Output the (x, y) coordinate of the center of the cell containing the given text.  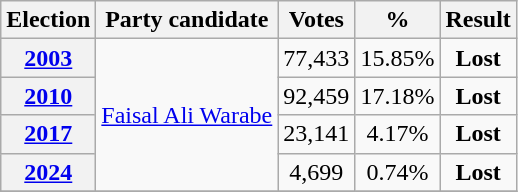
4,699 (316, 172)
2024 (48, 172)
23,141 (316, 134)
Votes (316, 20)
Election (48, 20)
% (398, 20)
92,459 (316, 96)
17.18% (398, 96)
Faisal Ali Warabe (187, 115)
2017 (48, 134)
4.17% (398, 134)
0.74% (398, 172)
15.85% (398, 58)
Result (478, 20)
2003 (48, 58)
77,433 (316, 58)
Party candidate (187, 20)
2010 (48, 96)
